From the cell containing the given text, extract its center point as (x, y) coordinate. 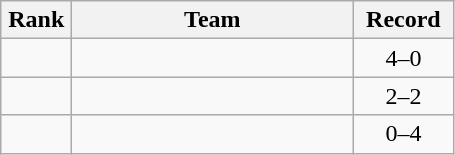
Team (212, 20)
2–2 (404, 96)
0–4 (404, 134)
4–0 (404, 58)
Record (404, 20)
Rank (36, 20)
